Search for the cell housing the specified text and yield its [X, Y] center coordinate. 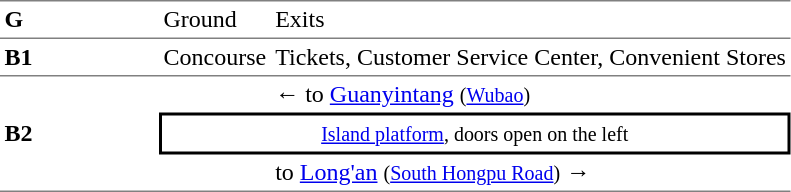
Island platform, doors open on the left [474, 133]
Ground [215, 20]
to Long'an (South Hongpu Road) → [531, 173]
Exits [531, 20]
B2 [80, 134]
Tickets, Customer Service Center, Convenient Stores [531, 58]
← to Guanyintang (Wubao) [531, 94]
G [80, 20]
Concourse [215, 58]
B1 [80, 58]
